Search for the cell housing the specified text and yield its [X, Y] center coordinate. 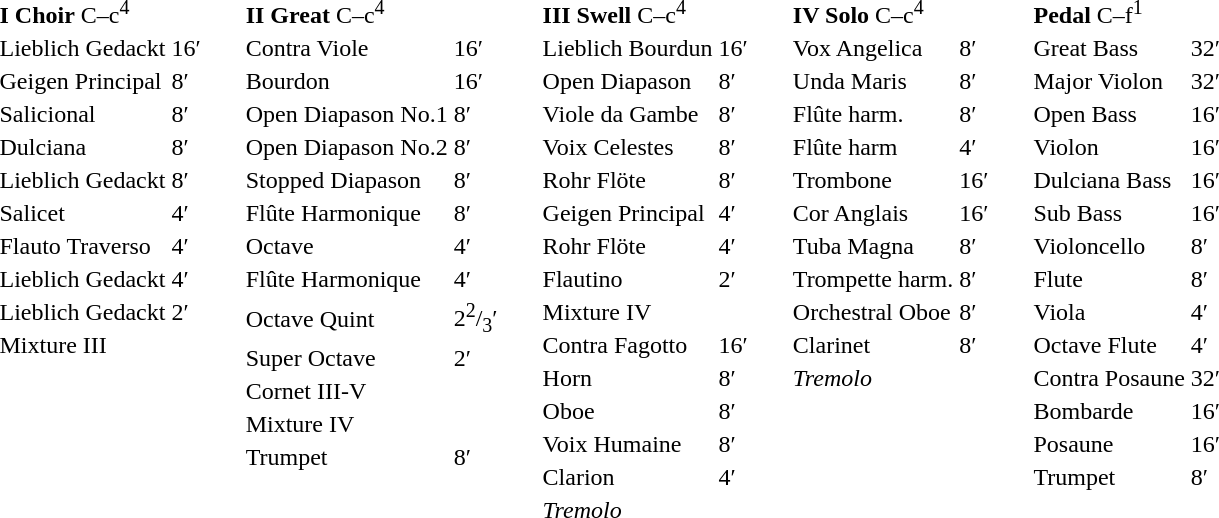
Open Bass [1109, 114]
Major Violon [1109, 81]
Flûte harm [872, 147]
Octave Flute [1109, 345]
Unda Maris [872, 81]
Tuba Magna [872, 246]
Trombone [872, 180]
Bombarde [1109, 411]
Oboe [628, 411]
Clarinet [872, 345]
Cor Anglais [872, 213]
Cornet III-V [346, 391]
Flute [1109, 279]
Tremolo [872, 378]
Open Diapason No.1 [346, 114]
Contra Viole [346, 48]
Super Octave [346, 358]
Octave Quint [346, 318]
22/3′ [476, 318]
Contra Fagotto [628, 345]
Horn [628, 378]
Orchestral Oboe [872, 312]
Geigen Principal [628, 213]
Viola [1109, 312]
Bourdon [346, 81]
Trompette harm. [872, 279]
Violoncello [1109, 246]
Lieblich Bourdun [628, 48]
Octave [346, 246]
Voix Humaine [628, 444]
Violon [1109, 147]
Contra Posaune [1109, 378]
Clarion [628, 477]
Flautino [628, 279]
Posaune [1109, 444]
Open Diapason No.2 [346, 147]
Stopped Diapason [346, 180]
Sub Bass [1109, 213]
Dulciana Bass [1109, 180]
Voix Celestes [628, 147]
Vox Angelica [872, 48]
Open Diapason [628, 81]
Great Bass [1109, 48]
Flûte harm. [872, 114]
Viole da Gambe [628, 114]
